Find where the given text appears and provide that cell's center as [x, y] coordinate. 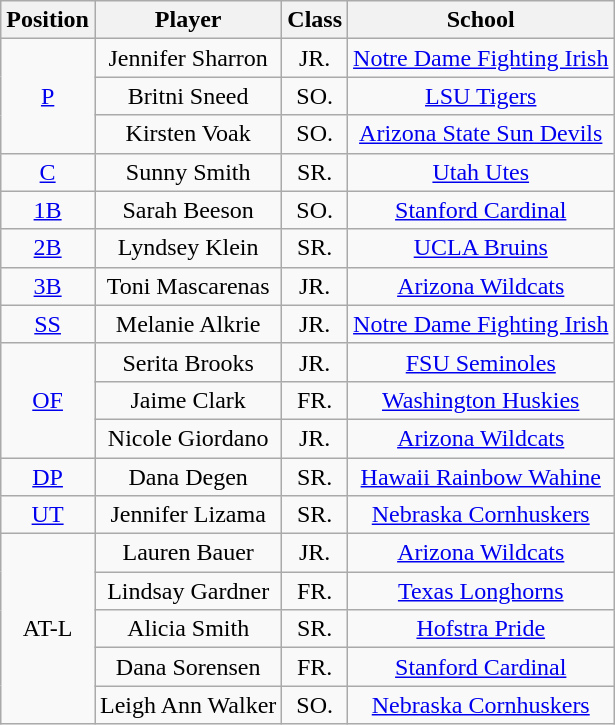
Position [48, 20]
Jennifer Lizama [188, 515]
Class [315, 20]
DP [48, 477]
Washington Huskies [481, 400]
Utah Utes [481, 172]
Britni Sneed [188, 96]
2B [48, 248]
3B [48, 286]
Lyndsey Klein [188, 248]
Arizona State Sun Devils [481, 134]
UCLA Bruins [481, 248]
Kirsten Voak [188, 134]
OF [48, 400]
Hofstra Pride [481, 629]
Lauren Bauer [188, 553]
Lindsay Gardner [188, 591]
LSU Tigers [481, 96]
C [48, 172]
Nicole Giordano [188, 438]
Sunny Smith [188, 172]
UT [48, 515]
Leigh Ann Walker [188, 705]
P [48, 96]
Alicia Smith [188, 629]
Player [188, 20]
Hawaii Rainbow Wahine [481, 477]
Serita Brooks [188, 362]
School [481, 20]
1B [48, 210]
FSU Seminoles [481, 362]
Melanie Alkrie [188, 324]
AT-L [48, 629]
Toni Mascarenas [188, 286]
Jaime Clark [188, 400]
SS [48, 324]
Dana Sorensen [188, 667]
Jennifer Sharron [188, 58]
Texas Longhorns [481, 591]
Dana Degen [188, 477]
Sarah Beeson [188, 210]
